Locate the cell with the specified text and output its (x, y) center coordinate. 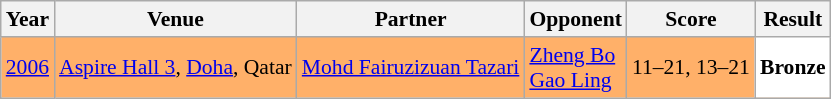
Partner (411, 19)
Mohd Fairuzizuan Tazari (411, 68)
Opponent (576, 19)
Score (691, 19)
2006 (28, 68)
Bronze (793, 68)
Aspire Hall 3, Doha, Qatar (176, 68)
Year (28, 19)
Zheng Bo Gao Ling (576, 68)
Result (793, 19)
Venue (176, 19)
11–21, 13–21 (691, 68)
